Return [x, y] of the center of cell containing provided text 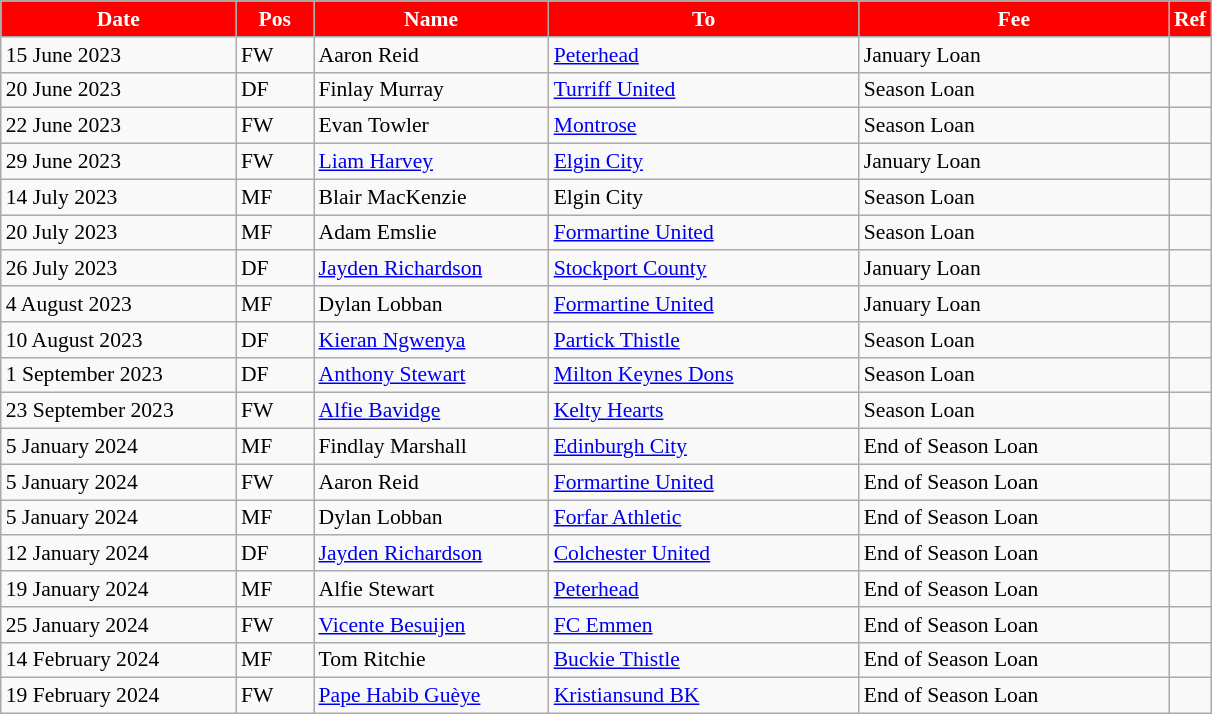
Evan Towler [432, 126]
FC Emmen [704, 625]
Partick Thistle [704, 340]
Pos [275, 19]
1 September 2023 [118, 375]
Name [432, 19]
20 June 2023 [118, 90]
4 August 2023 [118, 304]
Fee [1014, 19]
20 July 2023 [118, 233]
Alfie Bavidge [432, 411]
Stockport County [704, 269]
Forfar Athletic [704, 518]
Vicente Besuijen [432, 625]
Kelty Hearts [704, 411]
14 July 2023 [118, 197]
22 June 2023 [118, 126]
19 January 2024 [118, 589]
Adam Emslie [432, 233]
Milton Keynes Dons [704, 375]
23 September 2023 [118, 411]
To [704, 19]
29 June 2023 [118, 162]
Liam Harvey [432, 162]
Alfie Stewart [432, 589]
Kieran Ngwenya [432, 340]
15 June 2023 [118, 55]
Date [118, 19]
Anthony Stewart [432, 375]
Buckie Thistle [704, 660]
Pape Habib Guèye [432, 696]
Colchester United [704, 554]
Turriff United [704, 90]
Tom Ritchie [432, 660]
Montrose [704, 126]
25 January 2024 [118, 625]
Ref [1190, 19]
12 January 2024 [118, 554]
Kristiansund BK [704, 696]
26 July 2023 [118, 269]
Blair MacKenzie [432, 197]
Edinburgh City [704, 447]
10 August 2023 [118, 340]
14 February 2024 [118, 660]
Finlay Murray [432, 90]
Findlay Marshall [432, 447]
19 February 2024 [118, 696]
